Provide the [X, Y] coordinate of the cell's center where the given text is located.  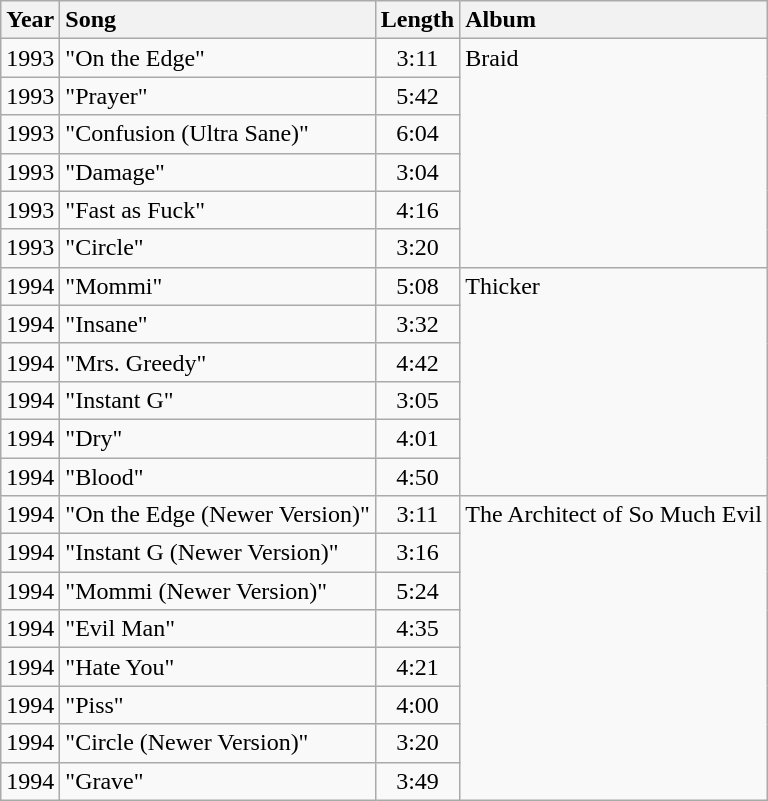
"Dry" [218, 438]
4:21 [417, 667]
"Mommi (Newer Version)" [218, 591]
"Circle (Newer Version)" [218, 743]
3:16 [417, 553]
Length [417, 20]
"Instant G" [218, 400]
"Mrs. Greedy" [218, 362]
"Circle" [218, 248]
"On the Edge" [218, 58]
"Insane" [218, 324]
"Confusion (Ultra Sane)" [218, 134]
"On the Edge (Newer Version)" [218, 515]
6:04 [417, 134]
4:00 [417, 705]
"Damage" [218, 172]
"Instant G (Newer Version)" [218, 553]
"Grave" [218, 781]
Braid [614, 153]
5:24 [417, 591]
"Piss" [218, 705]
3:32 [417, 324]
3:05 [417, 400]
Album [614, 20]
4:35 [417, 629]
4:42 [417, 362]
"Evil Man" [218, 629]
"Prayer" [218, 96]
5:42 [417, 96]
4:16 [417, 210]
5:08 [417, 286]
Year [30, 20]
"Hate You" [218, 667]
4:50 [417, 477]
Song [218, 20]
"Fast as Fuck" [218, 210]
4:01 [417, 438]
"Blood" [218, 477]
3:49 [417, 781]
Thicker [614, 381]
"Mommi" [218, 286]
3:04 [417, 172]
The Architect of So Much Evil [614, 648]
